Pinpoint the cell where the given text exists, returning its (x, y) midpoint coordinate. 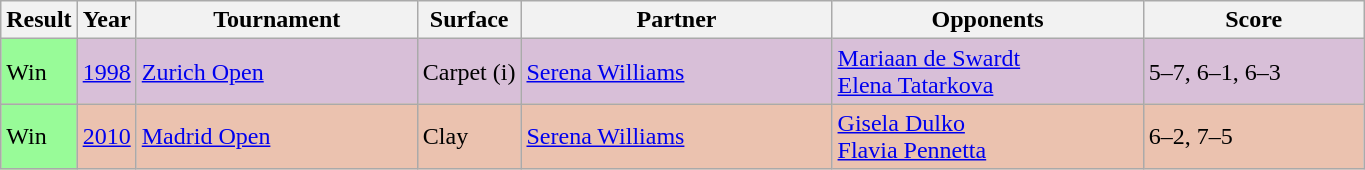
6–2, 7–5 (1254, 136)
Clay (469, 136)
Mariaan de Swardt Elena Tatarkova (988, 72)
Madrid Open (276, 136)
Tournament (276, 20)
Carpet (i) (469, 72)
Gisela Dulko Flavia Pennetta (988, 136)
Year (106, 20)
Opponents (988, 20)
Partner (676, 20)
5–7, 6–1, 6–3 (1254, 72)
Zurich Open (276, 72)
2010 (106, 136)
1998 (106, 72)
Score (1254, 20)
Result (39, 20)
Surface (469, 20)
